Find where the given text appears and provide that cell's center as [X, Y] coordinate. 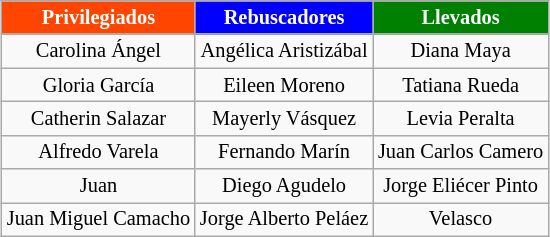
Carolina Ángel [98, 51]
Eileen Moreno [284, 85]
Fernando Marín [284, 152]
Jorge Eliécer Pinto [460, 186]
Catherin Salazar [98, 118]
Rebuscadores [284, 17]
Gloria García [98, 85]
Tatiana Rueda [460, 85]
Diana Maya [460, 51]
Alfredo Varela [98, 152]
Privilegiados [98, 17]
Juan Carlos Camero [460, 152]
Angélica Aristizábal [284, 51]
Diego Agudelo [284, 186]
Jorge Alberto Peláez [284, 219]
Mayerly Vásquez [284, 118]
Llevados [460, 17]
Velasco [460, 219]
Levia Peralta [460, 118]
Juan Miguel Camacho [98, 219]
Juan [98, 186]
